Return the [x, y] coordinate for the center point of the cell that contains the specified text.  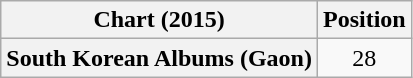
Position [364, 20]
28 [364, 58]
Chart (2015) [160, 20]
South Korean Albums (Gaon) [160, 58]
